Provide the [x, y] coordinate of the cell's center where the given text is located.  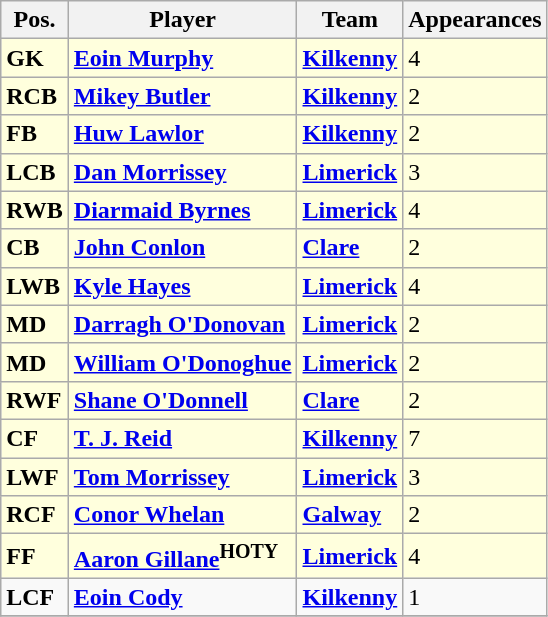
John Conlon [182, 248]
RWB [35, 210]
LCF [35, 597]
Darragh O'Donovan [182, 324]
Galway [350, 515]
FF [35, 556]
RCF [35, 515]
Aaron GillaneHOTY [182, 556]
LWF [35, 477]
Mikey Butler [182, 96]
Kyle Hayes [182, 286]
Appearances [475, 20]
LWB [35, 286]
LCB [35, 172]
RWF [35, 400]
Shane O'Donnell [182, 400]
GK [35, 58]
Pos. [35, 20]
Player [182, 20]
1 [475, 597]
William O'Donoghue [182, 362]
7 [475, 438]
Conor Whelan [182, 515]
RCB [35, 96]
Huw Lawlor [182, 134]
Eoin Cody [182, 597]
Tom Morrissey [182, 477]
Team [350, 20]
Diarmaid Byrnes [182, 210]
FB [35, 134]
T. J. Reid [182, 438]
Dan Morrissey [182, 172]
Eoin Murphy [182, 58]
CF [35, 438]
CB [35, 248]
